Detect which cell encompasses the target text, then output its (x, y) center coordinate. 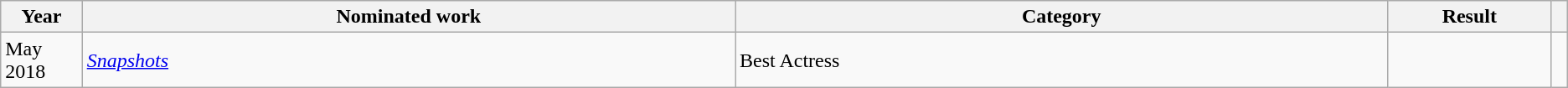
May 2018 (42, 60)
Nominated work (409, 17)
Result (1469, 17)
Category (1062, 17)
Year (42, 17)
Best Actress (1062, 60)
Snapshots (409, 60)
